Detect which cell encompasses the target text, then output its [X, Y] center coordinate. 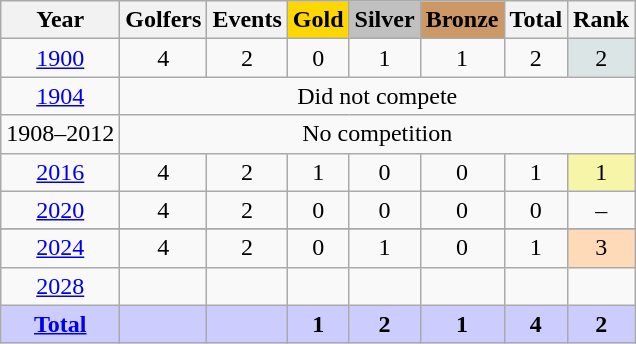
No competition [378, 134]
Bronze [462, 20]
2024 [60, 248]
1908–2012 [60, 134]
1904 [60, 96]
Golfers [164, 20]
Did not compete [378, 96]
2028 [60, 286]
2016 [60, 172]
1900 [60, 58]
Year [60, 20]
Gold [318, 20]
3 [602, 248]
Silver [384, 20]
– [602, 210]
Events [247, 20]
2020 [60, 210]
Rank [602, 20]
